For the text-containing cell, return its midpoint in (x, y) coordinate format. 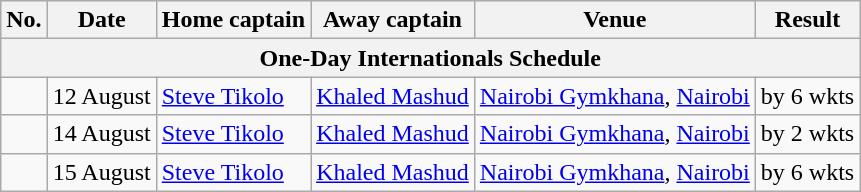
by 2 wkts (807, 134)
One-Day Internationals Schedule (430, 58)
Home captain (233, 20)
Date (102, 20)
15 August (102, 172)
Away captain (393, 20)
12 August (102, 96)
14 August (102, 134)
Venue (614, 20)
Result (807, 20)
No. (24, 20)
